Return (X, Y) of the center of cell containing provided text 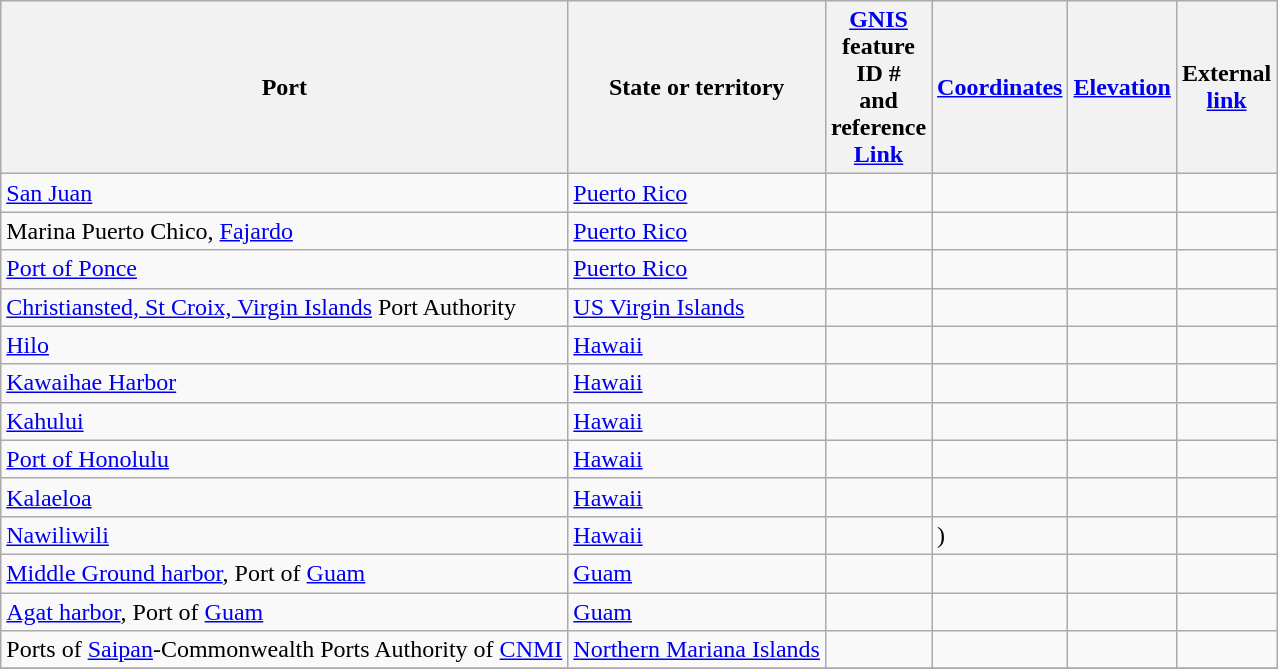
Ports of Saipan-Commonwealth Ports Authority of CNMI (284, 650)
Middle Ground harbor, Port of Guam (284, 573)
Elevation (1122, 88)
Hilo (284, 345)
Coordinates (1000, 88)
Christiansted, St Croix, Virgin Islands Port Authority (284, 307)
GNISfeatureID #andreferenceLink (878, 88)
Northern Mariana Islands (697, 650)
Kawaihae Harbor (284, 383)
Externallink (1226, 88)
Kahului (284, 421)
San Juan (284, 193)
State or territory (697, 88)
Nawiliwili (284, 535)
) (1000, 535)
Kalaeloa (284, 497)
Port (284, 88)
Agat harbor, Port of Guam (284, 611)
US Virgin Islands (697, 307)
Port of Honolulu (284, 459)
Marina Puerto Chico, Fajardo (284, 231)
Port of Ponce (284, 269)
